Locate the cell with the specified text and output its [X, Y] center coordinate. 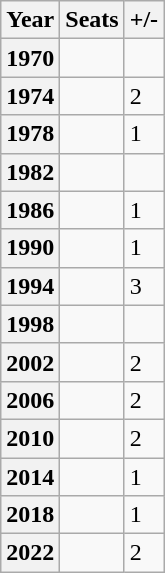
1990 [30, 248]
1970 [30, 58]
Seats [92, 20]
1998 [30, 324]
2006 [30, 400]
+/- [144, 20]
3 [144, 286]
1986 [30, 210]
2014 [30, 477]
2022 [30, 553]
Year [30, 20]
2002 [30, 362]
2018 [30, 515]
2010 [30, 438]
1974 [30, 96]
1994 [30, 286]
1978 [30, 134]
1982 [30, 172]
